From the cell containing the given text, extract its center point as [X, Y] coordinate. 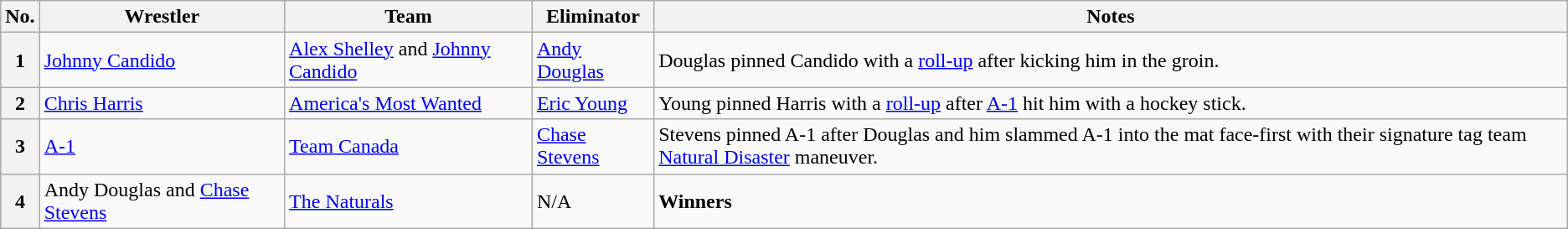
A-1 [162, 146]
Winners [1111, 201]
Eliminator [593, 17]
Team [409, 17]
Young pinned Harris with a roll-up after A-1 hit him with a hockey stick. [1111, 103]
1 [20, 60]
Wrestler [162, 17]
Team Canada [409, 146]
Johnny Candido [162, 60]
Andy Douglas [593, 60]
3 [20, 146]
Alex Shelley and Johnny Candido [409, 60]
No. [20, 17]
2 [20, 103]
4 [20, 201]
The Naturals [409, 201]
Eric Young [593, 103]
N/A [593, 201]
Stevens pinned A-1 after Douglas and him slammed A-1 into the mat face-first with their signature tag team Natural Disaster maneuver. [1111, 146]
Chris Harris [162, 103]
Notes [1111, 17]
Douglas pinned Candido with a roll-up after kicking him in the groin. [1111, 60]
America's Most Wanted [409, 103]
Chase Stevens [593, 146]
Andy Douglas and Chase Stevens [162, 201]
